Extract the [x, y] coordinate from the center of the cell holding the provided text.  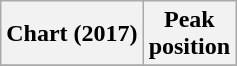
Peakposition [189, 34]
Chart (2017) [72, 34]
